From the cell containing the given text, extract its center point as [x, y] coordinate. 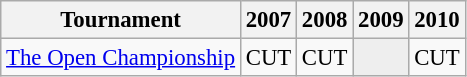
2007 [268, 20]
The Open Championship [121, 58]
Tournament [121, 20]
2008 [325, 20]
2010 [437, 20]
2009 [381, 20]
